Locate the cell with the specified text and output its [x, y] center coordinate. 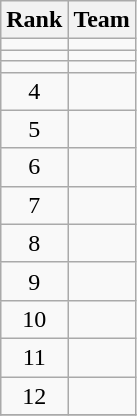
10 [34, 319]
9 [34, 281]
Rank [34, 20]
12 [34, 395]
4 [34, 91]
8 [34, 243]
5 [34, 129]
7 [34, 205]
11 [34, 357]
Team [102, 20]
6 [34, 167]
